Determine the (X, Y) coordinate at the center of the cell enclosing the given text.  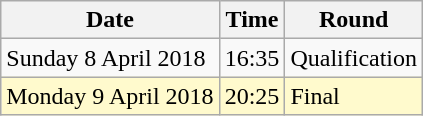
Monday 9 April 2018 (110, 96)
Date (110, 20)
Sunday 8 April 2018 (110, 58)
Qualification (354, 58)
16:35 (252, 58)
20:25 (252, 96)
Final (354, 96)
Time (252, 20)
Round (354, 20)
